Extract the [X, Y] coordinate from the center of the cell holding the provided text.  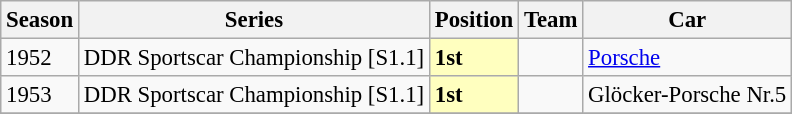
1952 [40, 58]
Car [688, 20]
Porsche [688, 58]
Position [474, 20]
Series [254, 20]
1953 [40, 95]
Glöcker-Porsche Nr.5 [688, 95]
Season [40, 20]
Team [551, 20]
